Provide the [x, y] coordinate of the cell's center where the given text is located.  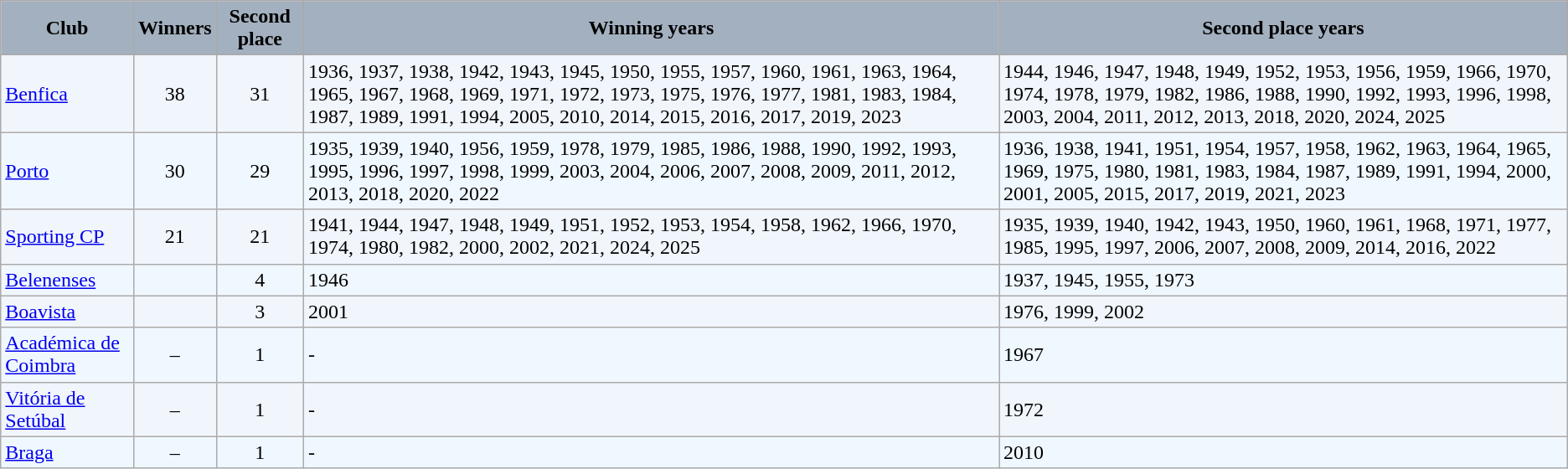
38 [176, 94]
2010 [1283, 452]
29 [260, 171]
Second place [260, 28]
1976, 1999, 2002 [1283, 312]
Belenenses [67, 280]
1935, 1939, 1940, 1942, 1943, 1950, 1960, 1961, 1968, 1971, 1977, 1985, 1995, 1997, 2006, 2007, 2008, 2009, 2014, 2016, 2022 [1283, 236]
1946 [651, 280]
1972 [1283, 409]
1937, 1945, 1955, 1973 [1283, 280]
Vitória de Setúbal [67, 409]
Club [67, 28]
Porto [67, 171]
1967 [1283, 355]
31 [260, 94]
2001 [651, 312]
1941, 1944, 1947, 1948, 1949, 1951, 1952, 1953, 1954, 1958, 1962, 1966, 1970, 1974, 1980, 1982, 2000, 2002, 2021, 2024, 2025 [651, 236]
Académica de Coimbra [67, 355]
Braga [67, 452]
Benfica [67, 94]
3 [260, 312]
Winning years [651, 28]
4 [260, 280]
Winners [176, 28]
Sporting CP [67, 236]
30 [176, 171]
Second place years [1283, 28]
Boavista [67, 312]
